Pinpoint the cell where the given text exists, returning its (X, Y) midpoint coordinate. 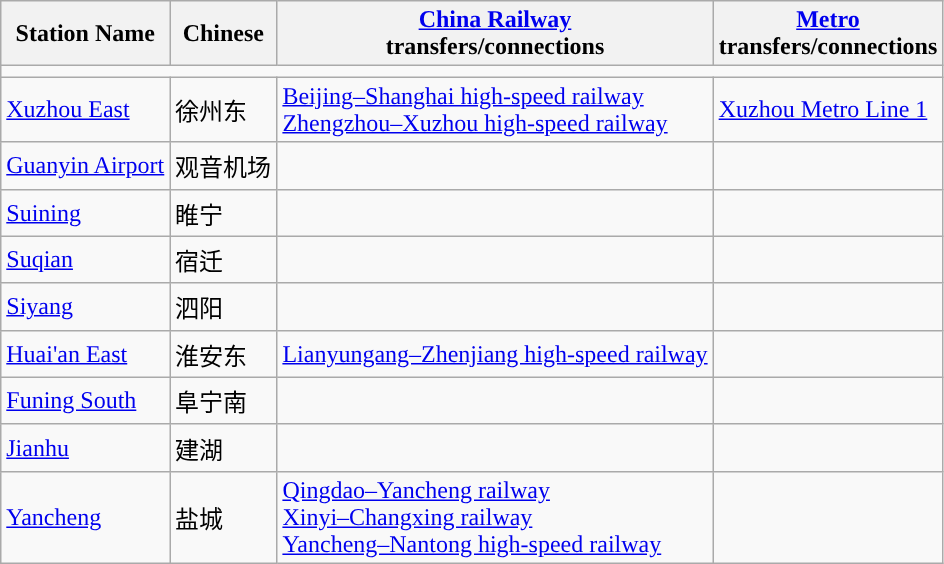
盐城 (224, 517)
Suining (86, 212)
建湖 (224, 448)
Xuzhou Metro Line 1 (828, 110)
Station Name (86, 34)
Beijing–Shanghai high-speed railwayZhengzhou–Xuzhou high-speed railway (495, 110)
观音机场 (224, 166)
Lianyungang–Zhenjiang high-speed railway (495, 354)
徐州东 (224, 110)
Jianhu (86, 448)
Chinese (224, 34)
宿迁 (224, 260)
Huai'an East (86, 354)
Qingdao–Yancheng railwayXinyi–Changxing railwayYancheng–Nantong high-speed railway (495, 517)
Metrotransfers/connections (828, 34)
阜宁南 (224, 400)
Guanyin Airport (86, 166)
睢宁 (224, 212)
泗阳 (224, 306)
Yancheng (86, 517)
Suqian (86, 260)
Xuzhou East (86, 110)
Funing South (86, 400)
China Railwaytransfers/connections (495, 34)
淮安东 (224, 354)
Siyang (86, 306)
